Detect which cell encompasses the target text, then output its (X, Y) center coordinate. 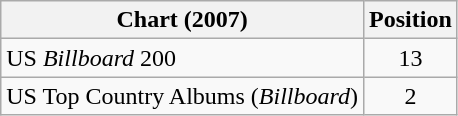
13 (411, 58)
Chart (2007) (182, 20)
US Billboard 200 (182, 58)
2 (411, 96)
Position (411, 20)
US Top Country Albums (Billboard) (182, 96)
